Scan for the cell matching the given text and deliver its [x, y] coordinate at center. 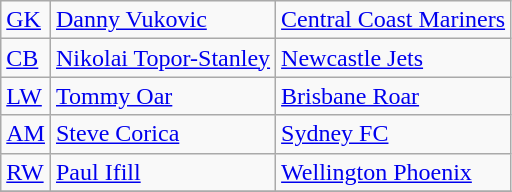
Danny Vukovic [162, 20]
LW [26, 96]
Tommy Oar [162, 96]
Wellington Phoenix [394, 172]
Paul Ifill [162, 172]
Newcastle Jets [394, 58]
AM [26, 134]
Nikolai Topor-Stanley [162, 58]
CB [26, 58]
RW [26, 172]
Brisbane Roar [394, 96]
GK [26, 20]
Central Coast Mariners [394, 20]
Steve Corica [162, 134]
Sydney FC [394, 134]
